Return the (x, y) coordinate for the center point of the cell that contains the specified text.  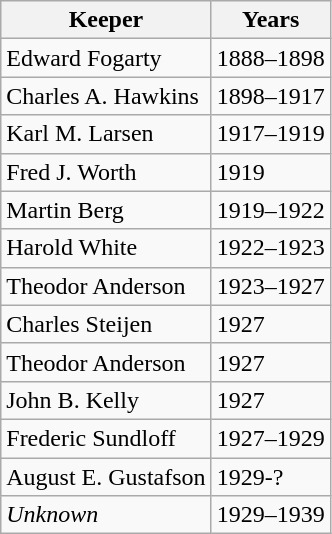
Karl M. Larsen (106, 134)
August E. Gustafson (106, 477)
1898–1917 (270, 96)
Martin Berg (106, 210)
Keeper (106, 20)
1929-? (270, 477)
1919–1922 (270, 210)
1888–1898 (270, 58)
1929–1939 (270, 515)
Charles Steijen (106, 324)
Charles A. Hawkins (106, 96)
John B. Kelly (106, 400)
1922–1923 (270, 248)
Harold White (106, 248)
1919 (270, 172)
Years (270, 20)
1927–1929 (270, 438)
Fred J. Worth (106, 172)
Frederic Sundloff (106, 438)
Edward Fogarty (106, 58)
1923–1927 (270, 286)
Unknown (106, 515)
1917–1919 (270, 134)
